Capture the cell that displays the provided text and extract its (x, y) central coordinate. 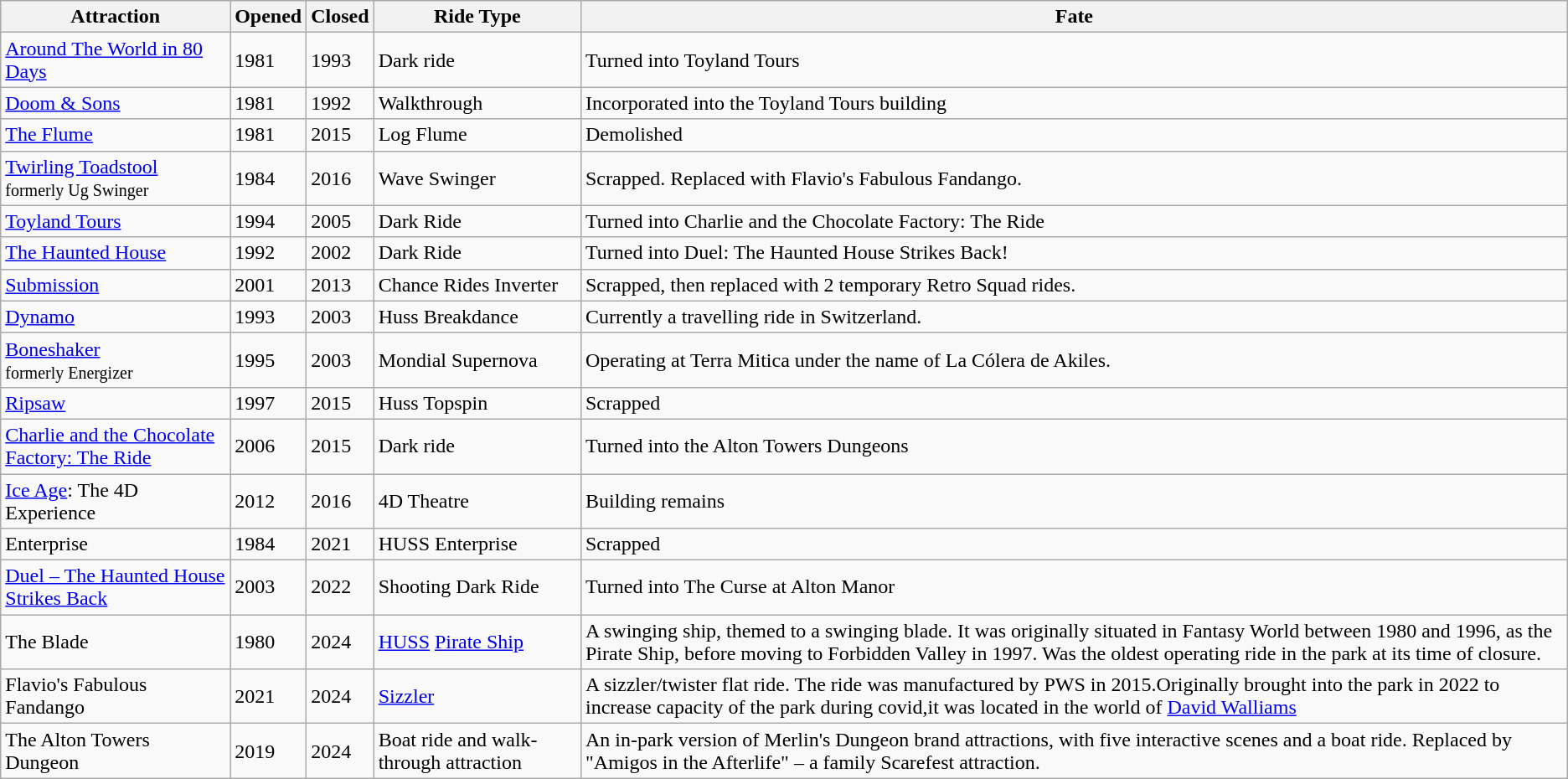
2013 (340, 285)
Incorporated into the Toyland Tours building (1074, 103)
Enterprise (116, 544)
Ripsaw (116, 403)
Building remains (1074, 501)
2002 (340, 253)
2005 (340, 221)
Attraction (116, 17)
Scrapped. Replaced with Flavio's Fabulous Fandango. (1074, 178)
The Alton Towers Dungeon (116, 751)
Turned into Charlie and the Chocolate Factory: The Ride (1074, 221)
Charlie and the Chocolate Factory: The Ride (116, 446)
1997 (268, 403)
Wave Swinger (477, 178)
Turned into Toyland Tours (1074, 60)
1980 (268, 642)
2022 (340, 588)
Sizzler (477, 697)
Demolished (1074, 135)
The Flume (116, 135)
Huss Topspin (477, 403)
Huss Breakdance (477, 317)
Currently a travelling ride in Switzerland. (1074, 317)
2006 (268, 446)
Around The World in 80 Days (116, 60)
4D Theatre (477, 501)
Turned into Duel: The Haunted House Strikes Back! (1074, 253)
Flavio's Fabulous Fandango (116, 697)
Boat ride and walk-through attraction (477, 751)
Log Flume (477, 135)
Closed (340, 17)
Twirling Toadstoolformerly Ug Swinger (116, 178)
2012 (268, 501)
Toyland Tours (116, 221)
Operating at Terra Mitica under the name of La Cólera de Akiles. (1074, 360)
2001 (268, 285)
Ride Type (477, 17)
Turned into The Curse at Alton Manor (1074, 588)
Boneshakerformerly Energizer (116, 360)
Submission (116, 285)
2019 (268, 751)
Fate (1074, 17)
The Blade (116, 642)
Dynamo (116, 317)
Duel – The Haunted House Strikes Back (116, 588)
Shooting Dark Ride (477, 588)
Walkthrough (477, 103)
Opened (268, 17)
Ice Age: The 4D Experience (116, 501)
HUSS Enterprise (477, 544)
1995 (268, 360)
Scrapped, then replaced with 2 temporary Retro Squad rides. (1074, 285)
1994 (268, 221)
Mondial Supernova (477, 360)
Turned into the Alton Towers Dungeons (1074, 446)
HUSS Pirate Ship (477, 642)
Doom & Sons (116, 103)
Chance Rides Inverter (477, 285)
The Haunted House (116, 253)
